Extract the [X, Y] coordinate from the center of the cell holding the provided text.  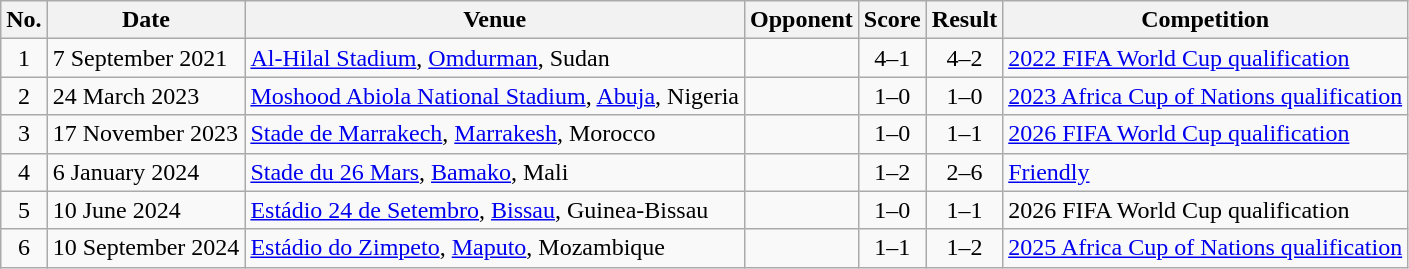
Result [964, 20]
Score [892, 20]
2025 Africa Cup of Nations qualification [1206, 248]
6 January 2024 [146, 172]
24 March 2023 [146, 96]
Date [146, 20]
3 [24, 134]
17 November 2023 [146, 134]
7 September 2021 [146, 58]
2–6 [964, 172]
No. [24, 20]
Al-Hilal Stadium, Omdurman, Sudan [495, 58]
Moshood Abiola National Stadium, Abuja, Nigeria [495, 96]
10 September 2024 [146, 248]
4–1 [892, 58]
10 June 2024 [146, 210]
2023 Africa Cup of Nations qualification [1206, 96]
Estádio do Zimpeto, Maputo, Mozambique [495, 248]
Opponent [802, 20]
Stade de Marrakech, Marrakesh, Morocco [495, 134]
Competition [1206, 20]
Estádio 24 de Setembro, Bissau, Guinea-Bissau [495, 210]
Friendly [1206, 172]
4–2 [964, 58]
Venue [495, 20]
4 [24, 172]
5 [24, 210]
6 [24, 248]
1 [24, 58]
2 [24, 96]
Stade du 26 Mars, Bamako, Mali [495, 172]
2022 FIFA World Cup qualification [1206, 58]
